Locate the cell with the specified text and output its [X, Y] center coordinate. 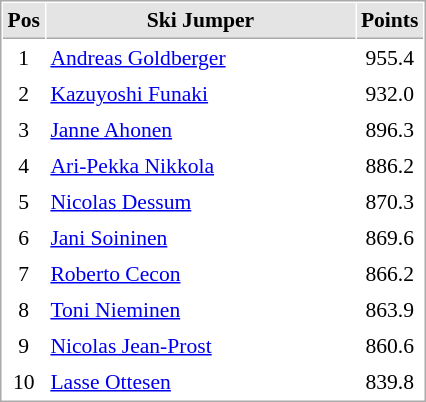
1 [24, 57]
896.3 [390, 129]
Points [390, 21]
Lasse Ottesen [200, 381]
Kazuyoshi Funaki [200, 93]
10 [24, 381]
Nicolas Jean-Prost [200, 345]
932.0 [390, 93]
6 [24, 237]
2 [24, 93]
863.9 [390, 309]
Roberto Cecon [200, 273]
Nicolas Dessum [200, 201]
870.3 [390, 201]
5 [24, 201]
860.6 [390, 345]
Andreas Goldberger [200, 57]
7 [24, 273]
4 [24, 165]
Janne Ahonen [200, 129]
8 [24, 309]
Jani Soininen [200, 237]
Ski Jumper [200, 21]
3 [24, 129]
Toni Nieminen [200, 309]
839.8 [390, 381]
869.6 [390, 237]
Ari-Pekka Nikkola [200, 165]
9 [24, 345]
Pos [24, 21]
955.4 [390, 57]
886.2 [390, 165]
866.2 [390, 273]
